For the text-containing cell, return its midpoint in [X, Y] coordinate format. 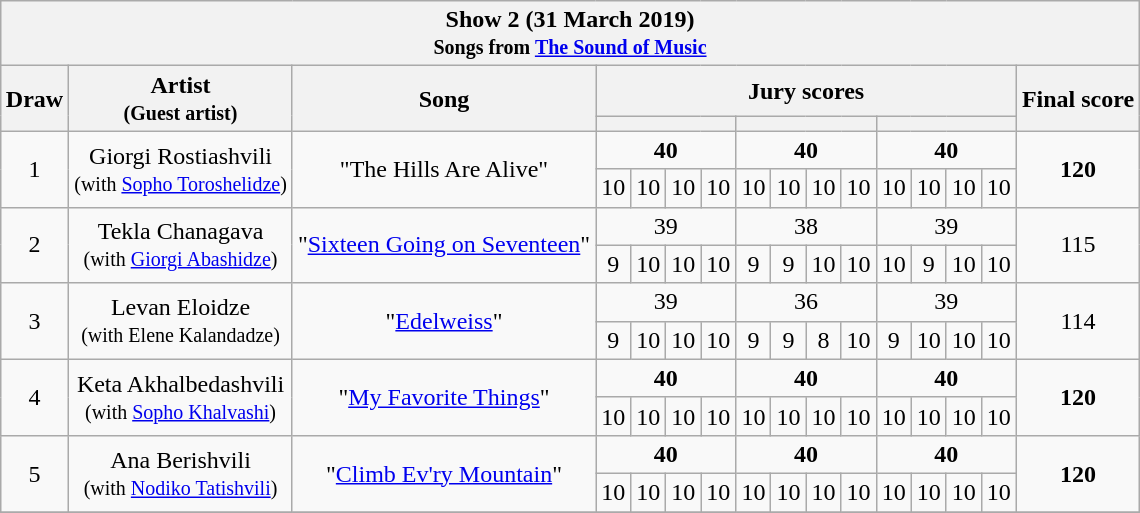
Keta Akhalbedashvili(with Sopho Khalvashi) [181, 397]
4 [34, 397]
Ana Berishvili(with Nodiko Tatishvili) [181, 473]
8 [824, 340]
Levan Eloidze(with Elene Kalandadze) [181, 321]
Draw [34, 98]
Final score [1078, 98]
Jury scores [806, 91]
3 [34, 321]
"Edelweiss" [444, 321]
"My Favorite Things" [444, 397]
Artist(Guest artist) [181, 98]
5 [34, 473]
1 [34, 169]
Song [444, 98]
Giorgi Rostiashvili(with Sopho Toroshelidze) [181, 169]
Tekla Chanagava(with Giorgi Abashidze) [181, 245]
114 [1078, 321]
Show 2 (31 March 2019)Songs from The Sound of Music [570, 34]
115 [1078, 245]
38 [806, 226]
"Climb Ev'ry Mountain" [444, 473]
2 [34, 245]
"Sixteen Going on Seventeen" [444, 245]
"The Hills Are Alive" [444, 169]
36 [806, 302]
